Pinpoint the cell where the given text exists, returning its [X, Y] midpoint coordinate. 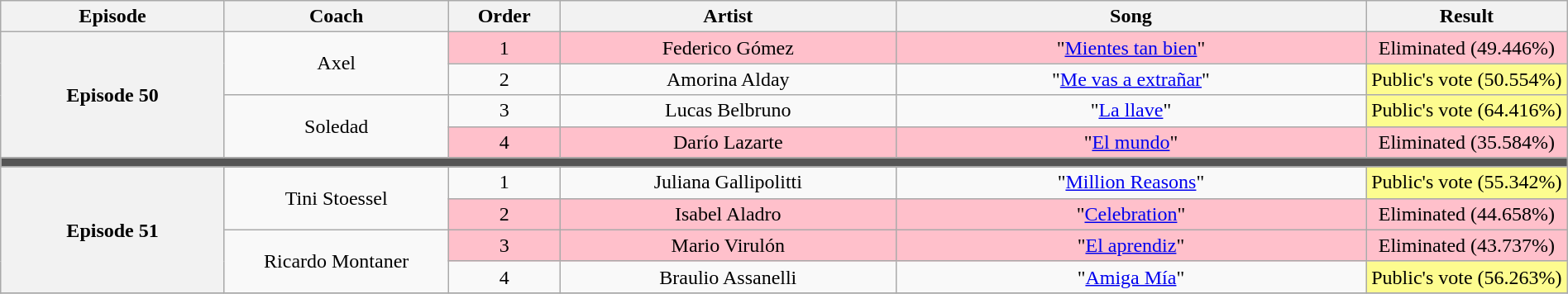
"Celebration" [1131, 214]
Ricardo Montaner [336, 261]
Isabel Aladro [728, 214]
"El mundo" [1131, 142]
Juliana Gallipolitti [728, 183]
Amorina Alday [728, 79]
Eliminated (49.446%) [1467, 48]
Result [1467, 17]
Eliminated (43.737%) [1467, 245]
Tini Stoessel [336, 198]
"Me vas a extrañar" [1131, 79]
Episode [112, 17]
Axel [336, 64]
Public's vote (64.416%) [1467, 111]
"Million Reasons" [1131, 183]
Episode 51 [112, 230]
Federico Gómez [728, 48]
Mario Virulón [728, 245]
Braulio Assanelli [728, 277]
Public's vote (50.554%) [1467, 79]
Darío Lazarte [728, 142]
Order [504, 17]
Eliminated (44.658%) [1467, 214]
Song [1131, 17]
Eliminated (35.584%) [1467, 142]
Artist [728, 17]
"Mientes tan bien" [1131, 48]
Lucas Belbruno [728, 111]
"La llave" [1131, 111]
"El aprendiz" [1131, 245]
Soledad [336, 126]
Episode 50 [112, 95]
Public's vote (56.263%) [1467, 277]
Public's vote (55.342%) [1467, 183]
Coach [336, 17]
"Amiga Mía" [1131, 277]
